Identify which cell holds the provided text, then report its [x, y] central coordinate. 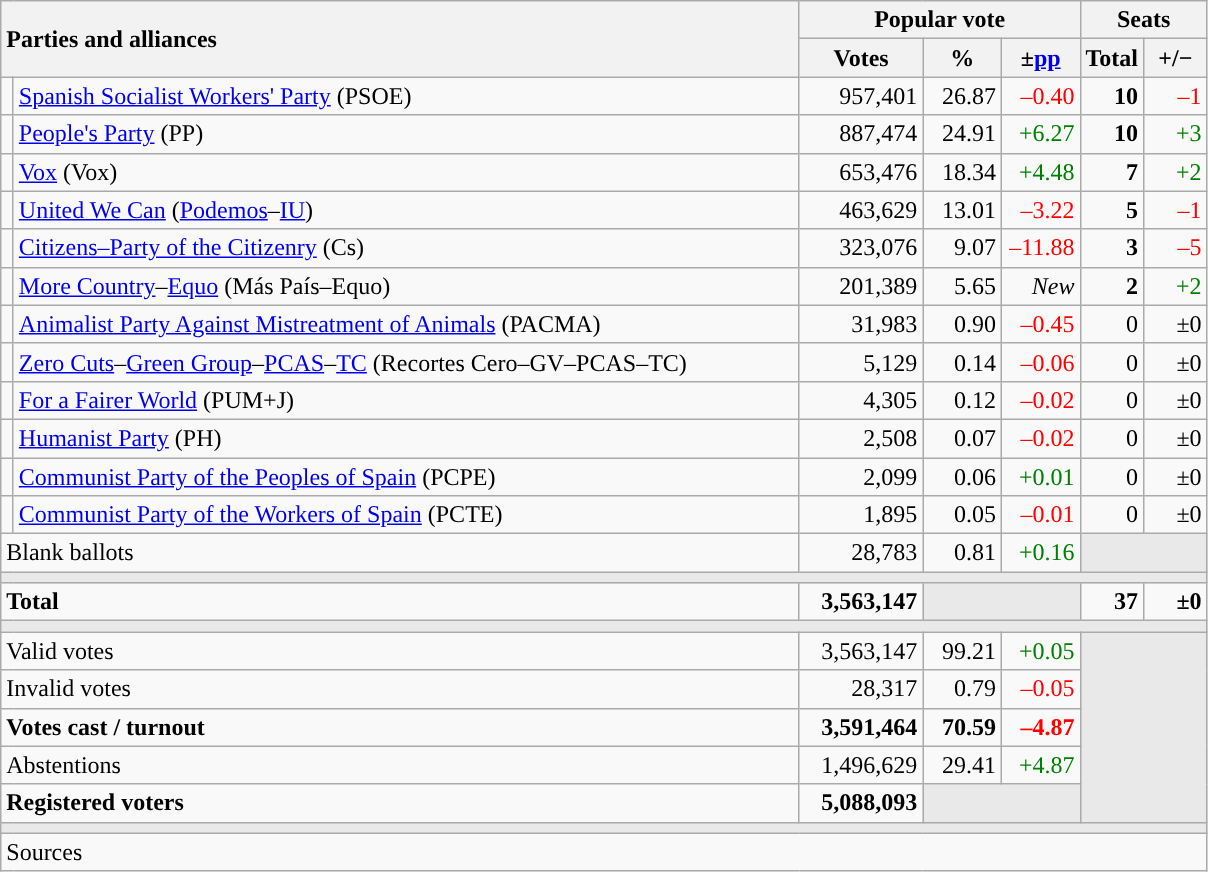
Invalid votes [400, 689]
–0.45 [1040, 324]
0.79 [962, 689]
0.90 [962, 324]
4,305 [861, 400]
3,591,464 [861, 727]
Votes cast / turnout [400, 727]
28,783 [861, 553]
% [962, 58]
1,496,629 [861, 765]
99.21 [962, 651]
–0.06 [1040, 362]
887,474 [861, 134]
–5 [1176, 248]
Animalist Party Against Mistreatment of Animals (PACMA) [406, 324]
0.05 [962, 515]
7 [1112, 172]
2,099 [861, 477]
–0.01 [1040, 515]
0.81 [962, 553]
+4.48 [1040, 172]
Zero Cuts–Green Group–PCAS–TC (Recortes Cero–GV–PCAS–TC) [406, 362]
+/− [1176, 58]
Parties and alliances [400, 39]
Sources [604, 852]
+0.01 [1040, 477]
201,389 [861, 286]
–4.87 [1040, 727]
Popular vote [940, 20]
2,508 [861, 438]
0.14 [962, 362]
United We Can (Podemos–IU) [406, 210]
+0.16 [1040, 553]
Communist Party of the Workers of Spain (PCTE) [406, 515]
0.07 [962, 438]
+3 [1176, 134]
3 [1112, 248]
–0.40 [1040, 96]
463,629 [861, 210]
–11.88 [1040, 248]
Citizens–Party of the Citizenry (Cs) [406, 248]
Vox (Vox) [406, 172]
New [1040, 286]
+6.27 [1040, 134]
26.87 [962, 96]
Registered voters [400, 803]
For a Fairer World (PUM+J) [406, 400]
2 [1112, 286]
±pp [1040, 58]
5,088,093 [861, 803]
–3.22 [1040, 210]
31,983 [861, 324]
323,076 [861, 248]
70.59 [962, 727]
Valid votes [400, 651]
+0.05 [1040, 651]
0.12 [962, 400]
+4.87 [1040, 765]
9.07 [962, 248]
5 [1112, 210]
29.41 [962, 765]
13.01 [962, 210]
5,129 [861, 362]
Seats [1144, 20]
28,317 [861, 689]
Votes [861, 58]
Abstentions [400, 765]
Spanish Socialist Workers' Party (PSOE) [406, 96]
–0.05 [1040, 689]
Humanist Party (PH) [406, 438]
18.34 [962, 172]
5.65 [962, 286]
24.91 [962, 134]
Blank ballots [400, 553]
People's Party (PP) [406, 134]
653,476 [861, 172]
Communist Party of the Peoples of Spain (PCPE) [406, 477]
1,895 [861, 515]
More Country–Equo (Más País–Equo) [406, 286]
0.06 [962, 477]
957,401 [861, 96]
37 [1112, 602]
